Pinpoint the cell where the given text exists, returning its [x, y] midpoint coordinate. 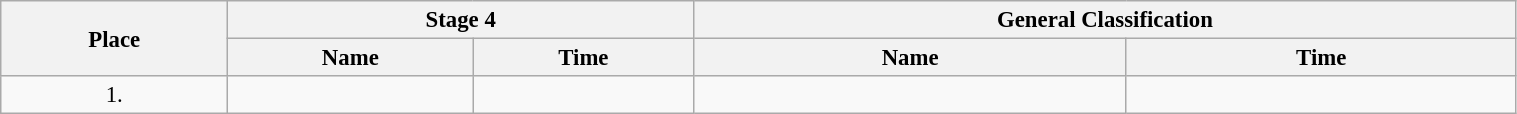
Stage 4 [461, 20]
General Classification [1105, 20]
1. [114, 95]
Place [114, 38]
